Search for the cell housing the specified text and yield its [X, Y] center coordinate. 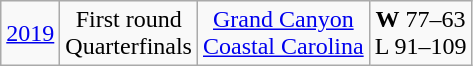
Grand Canyon Coastal Carolina [283, 34]
2019 [30, 34]
W 77–63L 91–109 [420, 34]
First roundQuarterfinals [129, 34]
